Pinpoint the cell where the given text exists, returning its [X, Y] midpoint coordinate. 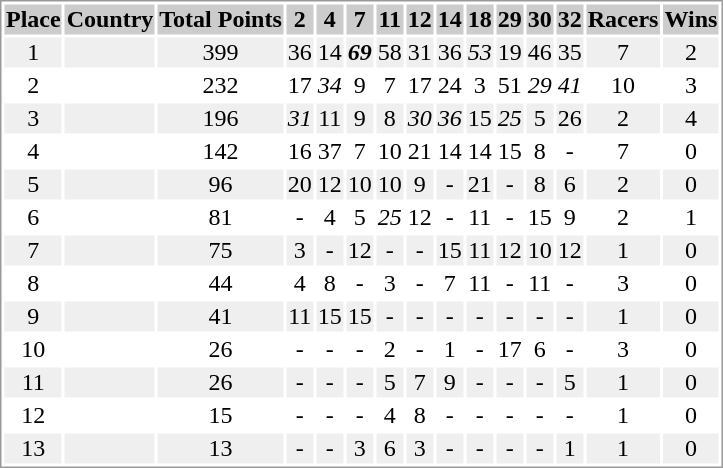
96 [220, 185]
19 [510, 53]
46 [540, 53]
232 [220, 85]
75 [220, 251]
Total Points [220, 19]
34 [330, 85]
196 [220, 119]
81 [220, 217]
Country [110, 19]
16 [300, 151]
44 [220, 283]
69 [360, 53]
Racers [623, 19]
58 [390, 53]
53 [480, 53]
32 [570, 19]
24 [450, 85]
18 [480, 19]
399 [220, 53]
Place [33, 19]
51 [510, 85]
20 [300, 185]
Wins [691, 19]
142 [220, 151]
35 [570, 53]
37 [330, 151]
